Pinpoint the cell where the given text exists, returning its (x, y) midpoint coordinate. 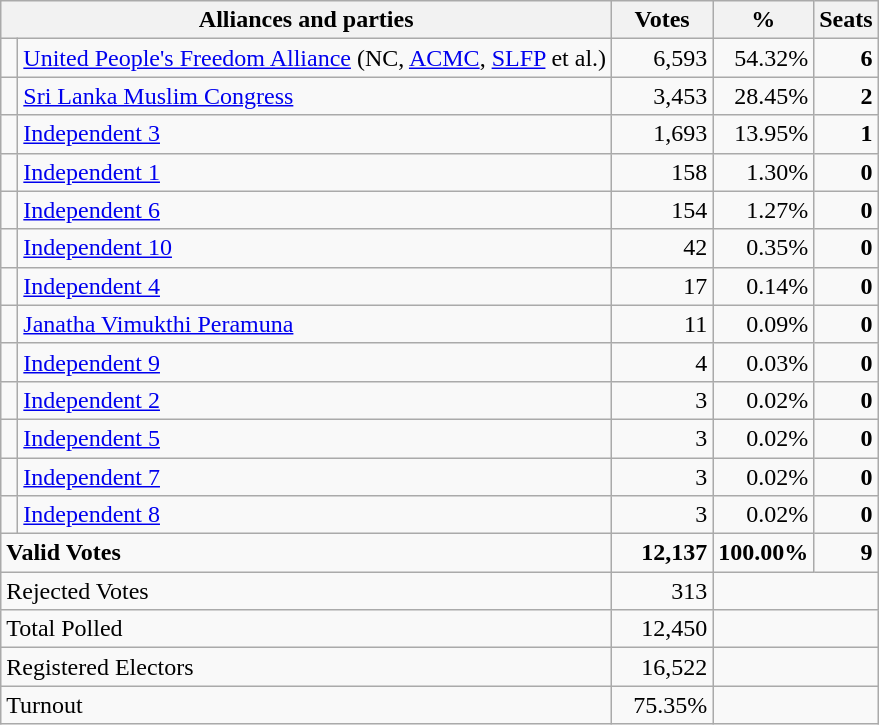
Independent 6 (315, 210)
17 (662, 286)
1,693 (662, 134)
1.27% (764, 210)
Valid Votes (306, 553)
158 (662, 172)
United People's Freedom Alliance (NC, ACMC, SLFP et al.) (315, 58)
12,450 (662, 629)
0.35% (764, 248)
16,522 (662, 667)
75.35% (662, 705)
Total Polled (306, 629)
Independent 9 (315, 362)
54.32% (764, 58)
Sri Lanka Muslim Congress (315, 96)
154 (662, 210)
Independent 3 (315, 134)
13.95% (764, 134)
1.30% (764, 172)
2 (846, 96)
Independent 8 (315, 515)
% (764, 20)
3,453 (662, 96)
0.14% (764, 286)
12,137 (662, 553)
Seats (846, 20)
100.00% (764, 553)
0.09% (764, 324)
4 (662, 362)
Independent 1 (315, 172)
Turnout (306, 705)
Alliances and parties (306, 20)
9 (846, 553)
Independent 4 (315, 286)
6 (846, 58)
42 (662, 248)
0.03% (764, 362)
1 (846, 134)
Rejected Votes (306, 591)
6,593 (662, 58)
Registered Electors (306, 667)
313 (662, 591)
28.45% (764, 96)
Independent 10 (315, 248)
Votes (662, 20)
11 (662, 324)
Independent 5 (315, 438)
Janatha Vimukthi Peramuna (315, 324)
Independent 7 (315, 477)
Independent 2 (315, 400)
